Provide the (x, y) coordinate of the cell's center where the given text is located.  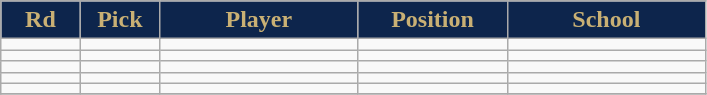
Pick (120, 20)
Position (432, 20)
School (606, 20)
Player (260, 20)
Rd (40, 20)
